From the cell containing the given text, extract its center point as (X, Y) coordinate. 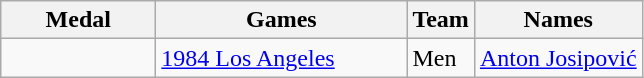
Medal (78, 20)
Men (441, 58)
Team (441, 20)
Names (558, 20)
Games (282, 20)
1984 Los Angeles (282, 58)
Anton Josipović (558, 58)
